Scan for the cell matching the given text and deliver its [x, y] coordinate at center. 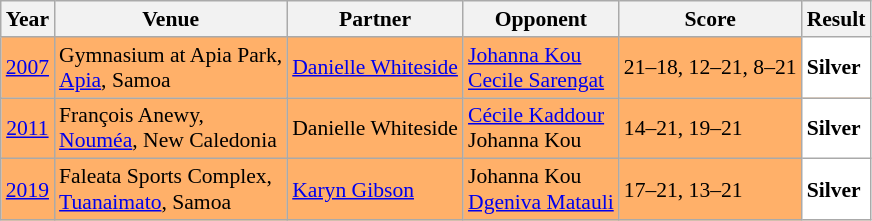
Opponent [541, 19]
Year [28, 19]
2019 [28, 190]
14–21, 19–21 [710, 128]
Partner [375, 19]
Score [710, 19]
Gymnasium at Apia Park,Apia, Samoa [170, 68]
21–18, 12–21, 8–21 [710, 68]
Result [836, 19]
Cécile Kaddour Johanna Kou [541, 128]
Johanna Kou Dgeniva Matauli [541, 190]
François Anewy,Nouméa, New Caledonia [170, 128]
2007 [28, 68]
2011 [28, 128]
Karyn Gibson [375, 190]
17–21, 13–21 [710, 190]
Faleata Sports Complex,Tuanaimato, Samoa [170, 190]
Venue [170, 19]
Johanna Kou Cecile Sarengat [541, 68]
